Search for the cell housing the specified text and yield its (x, y) center coordinate. 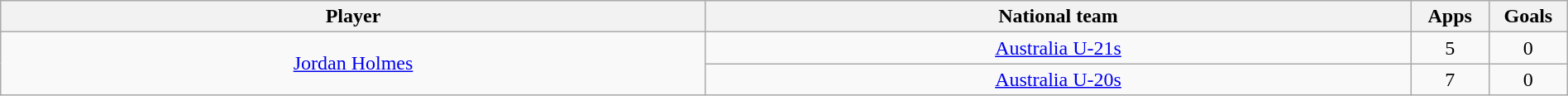
Australia U-21s (1059, 48)
Apps (1451, 17)
7 (1451, 79)
Jordan Holmes (354, 64)
Player (354, 17)
Goals (1528, 17)
National team (1059, 17)
5 (1451, 48)
Australia U-20s (1059, 79)
